Find where the given text appears and provide that cell's center as [X, Y] coordinate. 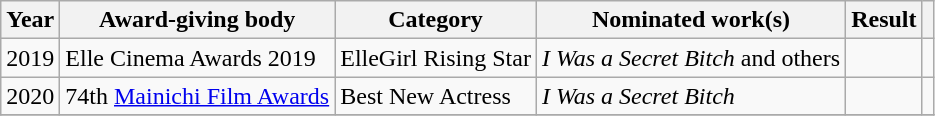
74th Mainichi Film Awards [198, 96]
Year [30, 20]
Award-giving body [198, 20]
ElleGirl Rising Star [436, 58]
Category [436, 20]
Elle Cinema Awards 2019 [198, 58]
Best New Actress [436, 96]
2019 [30, 58]
I Was a Secret Bitch and others [690, 58]
2020 [30, 96]
Nominated work(s) [690, 20]
I Was a Secret Bitch [690, 96]
Result [884, 20]
